Extract the [x, y] coordinate from the center of the cell holding the provided text.  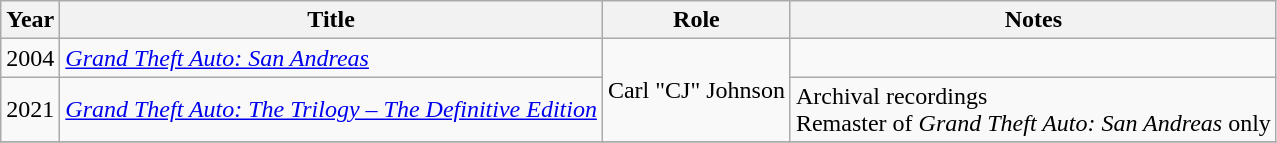
2004 [30, 58]
Year [30, 20]
Role [696, 20]
Notes [1033, 20]
Archival recordingsRemaster of Grand Theft Auto: San Andreas only [1033, 110]
2021 [30, 110]
Carl "CJ" Johnson [696, 90]
Title [332, 20]
Grand Theft Auto: San Andreas [332, 58]
Grand Theft Auto: The Trilogy – The Definitive Edition [332, 110]
